From the cell containing the given text, extract its center point as (X, Y) coordinate. 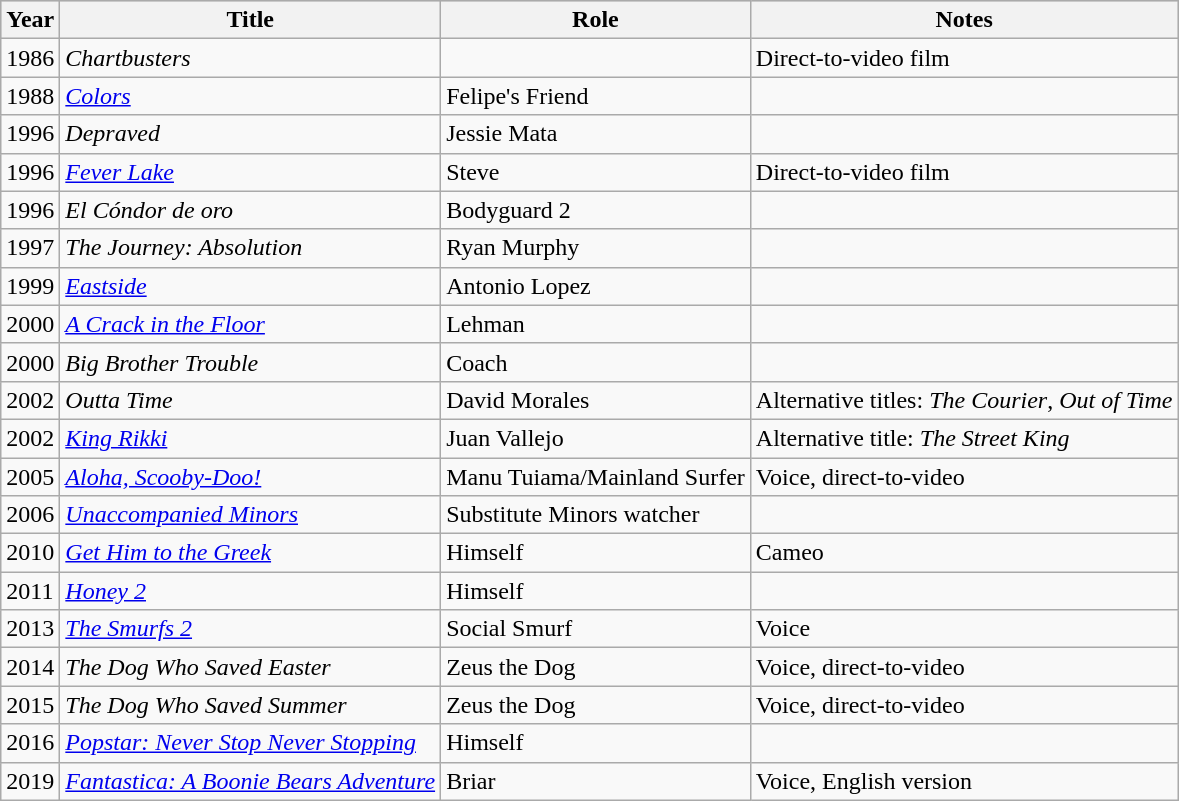
Popstar: Never Stop Never Stopping (250, 743)
2019 (30, 781)
Antonio Lopez (596, 286)
Alternative title: The Street King (964, 438)
2014 (30, 667)
Fantastica: A Boonie Bears Adventure (250, 781)
2016 (30, 743)
Title (250, 20)
Depraved (250, 134)
El Cóndor de oro (250, 210)
Alternative titles: The Courier, Out of Time (964, 400)
Manu Tuiama/Mainland Surfer (596, 477)
2010 (30, 553)
Lehman (596, 324)
Jessie Mata (596, 134)
David Morales (596, 400)
Role (596, 20)
Unaccompanied Minors (250, 515)
Ryan Murphy (596, 248)
Briar (596, 781)
1988 (30, 96)
2011 (30, 591)
Outta Time (250, 400)
The Smurfs 2 (250, 629)
Social Smurf (596, 629)
The Dog Who Saved Easter (250, 667)
2013 (30, 629)
Eastside (250, 286)
1997 (30, 248)
Juan Vallejo (596, 438)
Steve (596, 172)
Aloha, Scooby-Doo! (250, 477)
2006 (30, 515)
The Journey: Absolution (250, 248)
1999 (30, 286)
Colors (250, 96)
Big Brother Trouble (250, 362)
1986 (30, 58)
Year (30, 20)
Honey 2 (250, 591)
2015 (30, 705)
Voice (964, 629)
Felipe's Friend (596, 96)
Chartbusters (250, 58)
Coach (596, 362)
Voice, English version (964, 781)
Fever Lake (250, 172)
Cameo (964, 553)
Bodyguard 2 (596, 210)
Notes (964, 20)
A Crack in the Floor (250, 324)
King Rikki (250, 438)
Substitute Minors watcher (596, 515)
Get Him to the Greek (250, 553)
2005 (30, 477)
The Dog Who Saved Summer (250, 705)
